Locate the cell with the specified text and output its [x, y] center coordinate. 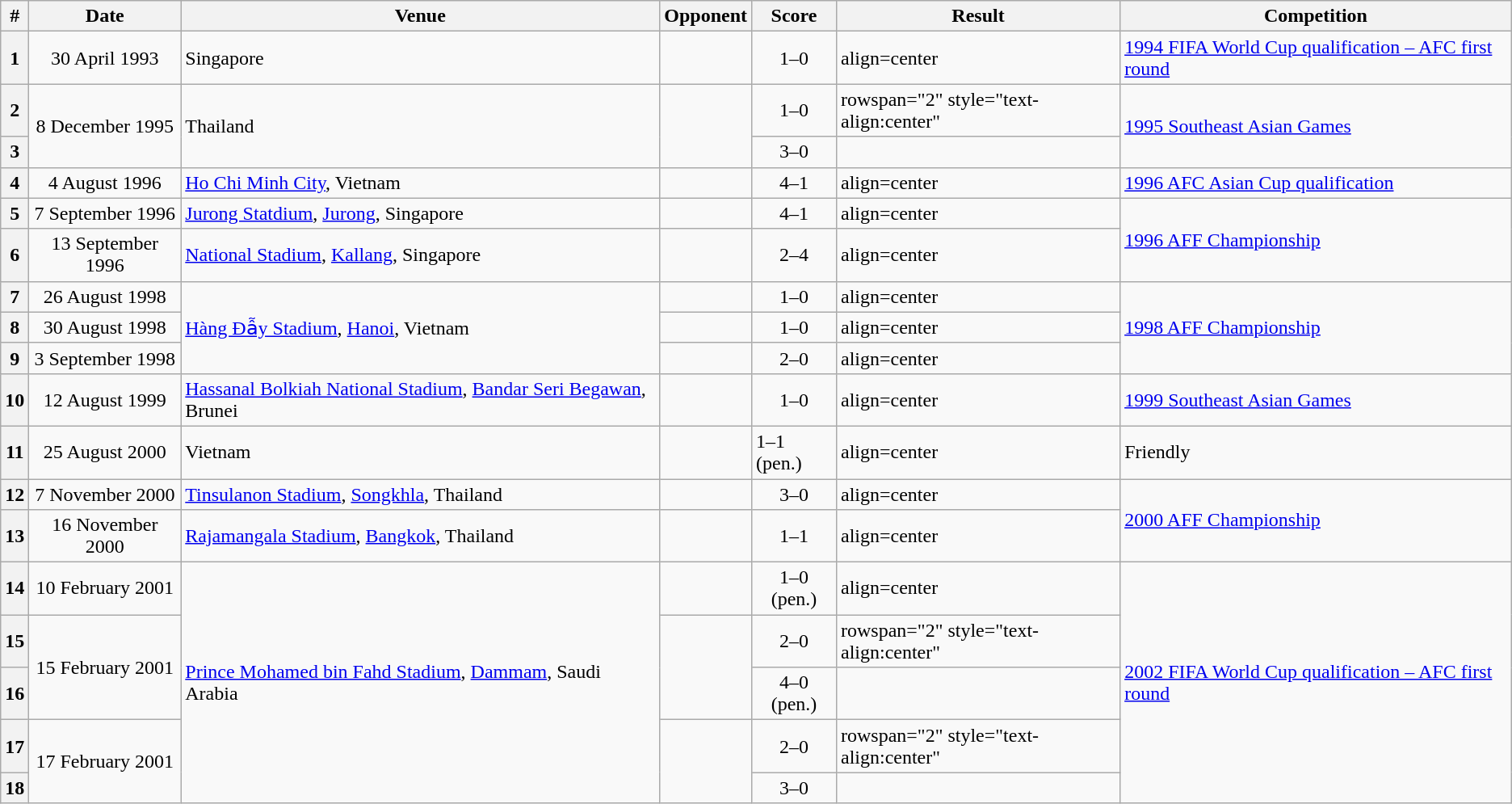
7 [15, 297]
Singapore [420, 58]
25 August 2000 [105, 453]
2–4 [795, 255]
17 February 2001 [105, 761]
1–0 (pen.) [795, 588]
1 [15, 58]
1998 AFF Championship [1317, 327]
1996 AFC Asian Cup qualification [1317, 183]
3 September 1998 [105, 358]
16 November 2000 [105, 537]
Date [105, 16]
13 [15, 537]
Vietnam [420, 453]
12 [15, 494]
4–0 (pen.) [795, 693]
1995 Southeast Asian Games [1317, 126]
15 [15, 642]
7 September 1996 [105, 213]
# [15, 16]
8 [15, 327]
1994 FIFA World Cup qualification – AFC first round [1317, 58]
10 [15, 399]
Tinsulanon Stadium, Songkhla, Thailand [420, 494]
1–1 [795, 537]
1996 AFF Championship [1317, 239]
3 [15, 152]
8 December 1995 [105, 126]
Jurong Statdium, Jurong, Singapore [420, 213]
14 [15, 588]
5 [15, 213]
Hàng Đẫy Stadium, Hanoi, Vietnam [420, 327]
2 [15, 110]
Score [795, 16]
12 August 1999 [105, 399]
9 [15, 358]
13 September 1996 [105, 255]
1999 Southeast Asian Games [1317, 399]
Ho Chi Minh City, Vietnam [420, 183]
4 August 1996 [105, 183]
18 [15, 788]
30 August 1998 [105, 327]
15 February 2001 [105, 667]
10 February 2001 [105, 588]
Result [977, 16]
Competition [1317, 16]
7 November 2000 [105, 494]
Rajamangala Stadium, Bangkok, Thailand [420, 537]
Prince Mohamed bin Fahd Stadium, Dammam, Saudi Arabia [420, 683]
2000 AFF Championship [1317, 520]
Venue [420, 16]
26 August 1998 [105, 297]
National Stadium, Kallang, Singapore [420, 255]
6 [15, 255]
11 [15, 453]
Friendly [1317, 453]
2002 FIFA World Cup qualification – AFC first round [1317, 683]
16 [15, 693]
Opponent [706, 16]
1–1 (pen.) [795, 453]
17 [15, 747]
30 April 1993 [105, 58]
Thailand [420, 126]
Hassanal Bolkiah National Stadium, Bandar Seri Begawan, Brunei [420, 399]
4 [15, 183]
